Locate the cell with the specified text and output its (x, y) center coordinate. 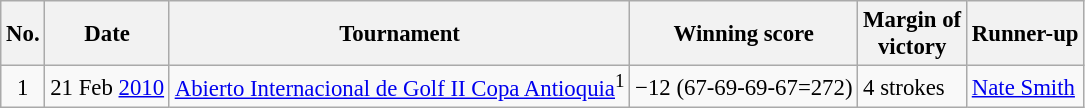
1 (23, 87)
4 strokes (912, 87)
Tournament (399, 34)
Margin ofvictory (912, 34)
Winning score (744, 34)
Nate Smith (1024, 87)
Date (107, 34)
−12 (67-69-69-67=272) (744, 87)
No. (23, 34)
Abierto Internacional de Golf II Copa Antioquia1 (399, 87)
21 Feb 2010 (107, 87)
Runner-up (1024, 34)
